Return the [x, y] coordinate for the center point of the cell that contains the specified text.  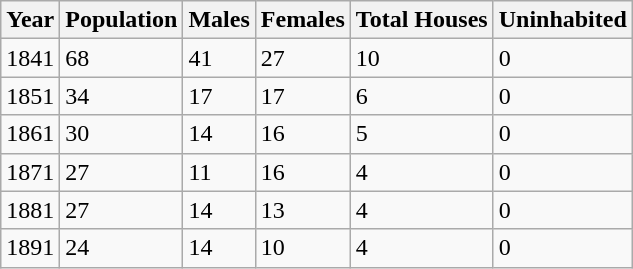
Females [302, 20]
5 [422, 134]
1881 [30, 210]
Total Houses [422, 20]
1871 [30, 172]
13 [302, 210]
Uninhabited [562, 20]
1841 [30, 58]
41 [219, 58]
Year [30, 20]
Population [122, 20]
24 [122, 248]
30 [122, 134]
Males [219, 20]
11 [219, 172]
1851 [30, 96]
34 [122, 96]
68 [122, 58]
1861 [30, 134]
6 [422, 96]
1891 [30, 248]
